Pinpoint the cell where the given text exists, returning its (X, Y) midpoint coordinate. 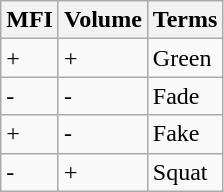
Squat (185, 172)
Volume (102, 20)
Terms (185, 20)
Fade (185, 96)
Fake (185, 134)
Green (185, 58)
MFI (30, 20)
